Pinpoint the cell where the given text exists, returning its (x, y) midpoint coordinate. 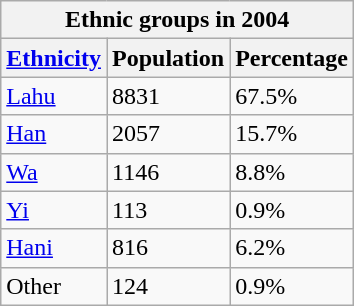
Lahu (54, 96)
Population (168, 58)
Other (54, 286)
8831 (168, 96)
2057 (168, 134)
Percentage (292, 58)
113 (168, 210)
Hani (54, 248)
15.7% (292, 134)
Ethnic groups in 2004 (178, 20)
Ethnicity (54, 58)
67.5% (292, 96)
8.8% (292, 172)
Wa (54, 172)
Han (54, 134)
124 (168, 286)
816 (168, 248)
Yi (54, 210)
6.2% (292, 248)
1146 (168, 172)
